Extract the [x, y] coordinate from the center of the cell holding the provided text.  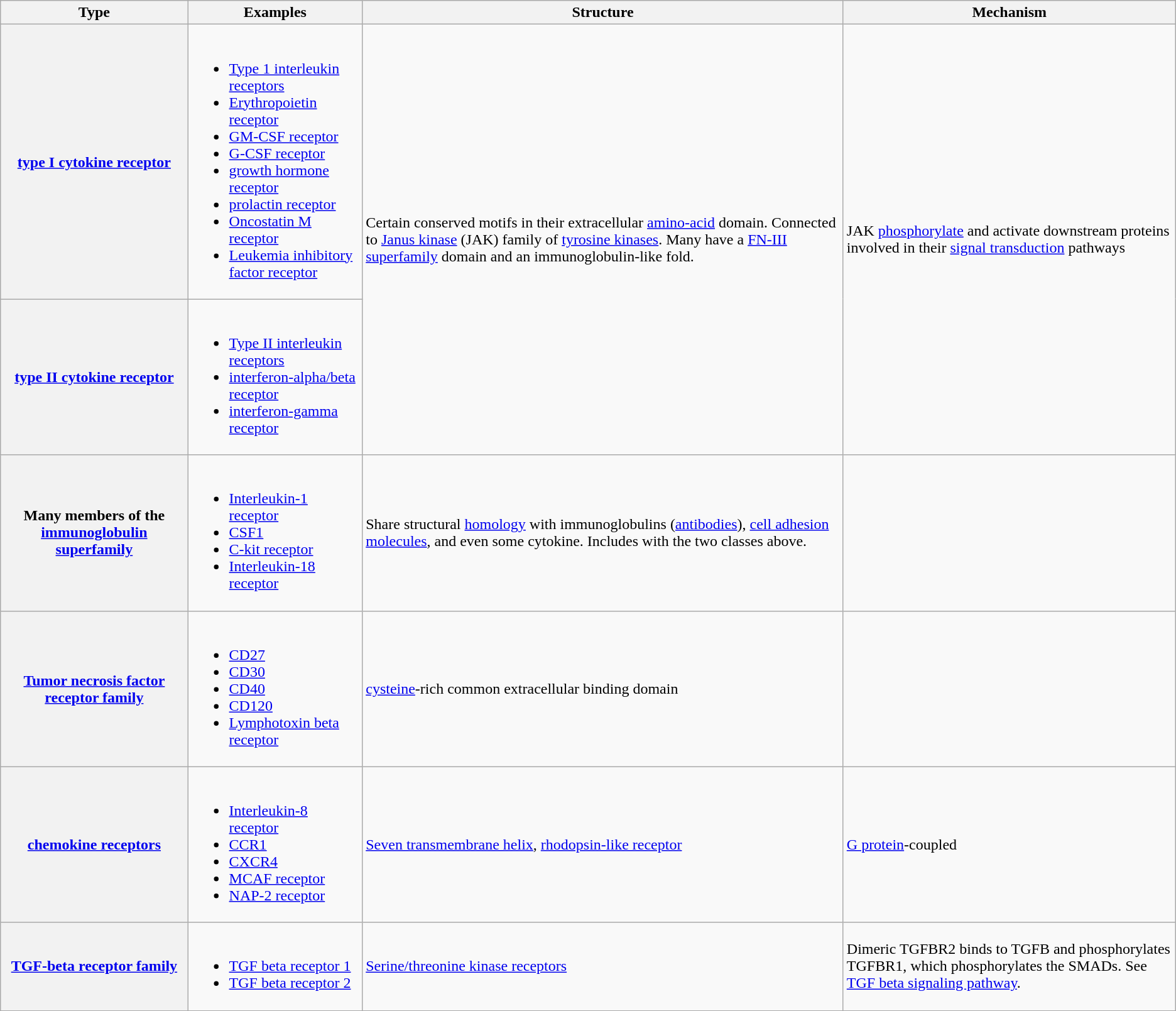
type I cytokine receptor [94, 162]
Seven transmembrane helix, rhodopsin-like receptor [603, 844]
cysteine-rich common extracellular binding domain [603, 689]
Type [94, 13]
Type II interleukin receptorsinterferon-alpha/beta receptorinterferon-gamma receptor [275, 377]
CD27CD30CD40CD120Lymphotoxin beta receptor [275, 689]
Serine/threonine kinase receptors [603, 966]
chemokine receptors [94, 844]
JAK phosphorylate and activate downstream proteins involved in their signal transduction pathways [1009, 240]
G protein-coupled [1009, 844]
Interleukin-8 receptorCCR1CXCR4MCAF receptorNAP-2 receptor [275, 844]
Structure [603, 13]
type II cytokine receptor [94, 377]
TGF-beta receptor family [94, 966]
Many members of the immunoglobulin superfamily [94, 533]
Interleukin-1 receptorCSF1C-kit receptorInterleukin-18 receptor [275, 533]
TGF beta receptor 1TGF beta receptor 2 [275, 966]
Examples [275, 13]
Dimeric TGFBR2 binds to TGFB and phosphorylates TGFBR1, which phosphorylates the SMADs. See TGF beta signaling pathway. [1009, 966]
Mechanism [1009, 13]
Share structural homology with immunoglobulins (antibodies), cell adhesion molecules, and even some cytokine. Includes with the two classes above. [603, 533]
Tumor necrosis factor receptor family [94, 689]
